From the cell containing the given text, extract its center point as [x, y] coordinate. 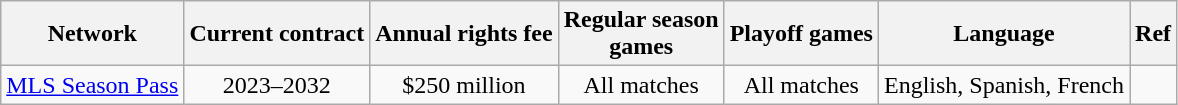
$250 million [464, 85]
Regular season games [641, 34]
Playoff games [801, 34]
2023–2032 [277, 85]
MLS Season Pass [92, 85]
English, Spanish, French [1004, 85]
Annual rights fee [464, 34]
Language [1004, 34]
Current contract [277, 34]
Network [92, 34]
Ref [1154, 34]
